Provide the (X, Y) coordinate of the cell's center where the given text is located.  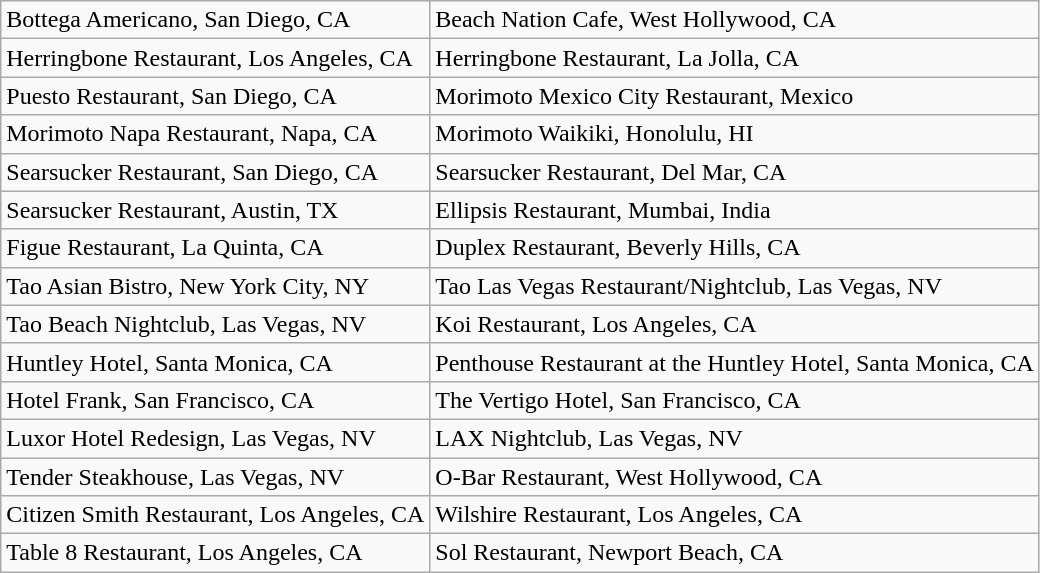
Searsucker Restaurant, Austin, TX (216, 210)
Morimoto Napa Restaurant, Napa, CA (216, 134)
Luxor Hotel Redesign, Las Vegas, NV (216, 438)
Searsucker Restaurant, Del Mar, CA (735, 172)
Citizen Smith Restaurant, Los Angeles, CA (216, 515)
O-Bar Restaurant, West Hollywood, CA (735, 477)
Bottega Americano, San Diego, CA (216, 20)
Wilshire Restaurant, Los Angeles, CA (735, 515)
Tender Steakhouse, Las Vegas, NV (216, 477)
Koi Restaurant, Los Angeles, CA (735, 324)
Hotel Frank, San Francisco, CA (216, 400)
Morimoto Waikiki, Honolulu, HI (735, 134)
Herringbone Restaurant, La Jolla, CA (735, 58)
Sol Restaurant, Newport Beach, CA (735, 553)
Duplex Restaurant, Beverly Hills, CA (735, 248)
Morimoto Mexico City Restaurant, Mexico (735, 96)
Tao Las Vegas Restaurant/Nightclub, Las Vegas, NV (735, 286)
Huntley Hotel, Santa Monica, CA (216, 362)
LAX Nightclub, Las Vegas, NV (735, 438)
Herringbone Restaurant, Los Angeles, CA (216, 58)
Tao Beach Nightclub, Las Vegas, NV (216, 324)
Figue Restaurant, La Quinta, CA (216, 248)
Tao Asian Bistro, New York City, NY (216, 286)
Table 8 Restaurant, Los Angeles, CA (216, 553)
Ellipsis Restaurant, Mumbai, India (735, 210)
The Vertigo Hotel, San Francisco, CA (735, 400)
Searsucker Restaurant, San Diego, CA (216, 172)
Penthouse Restaurant at the Huntley Hotel, Santa Monica, CA (735, 362)
Puesto Restaurant, San Diego, CA (216, 96)
Beach Nation Cafe, West Hollywood, CA (735, 20)
